Return (X, Y) of the center of cell containing provided text 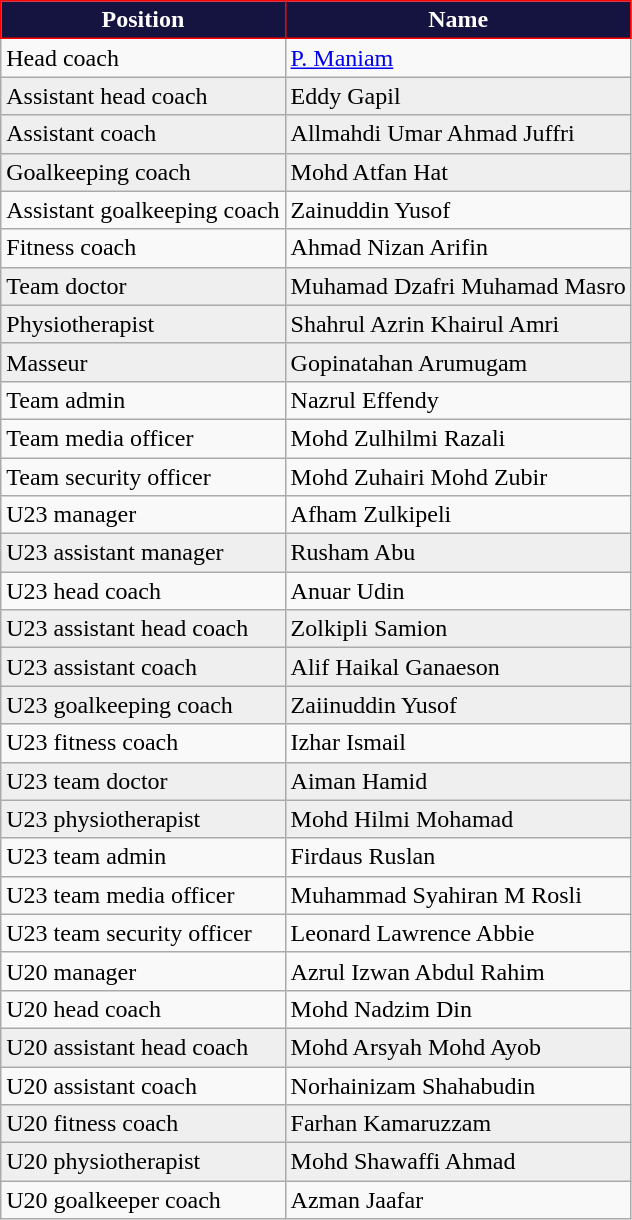
Fitness coach (143, 248)
Masseur (143, 362)
U23 team admin (143, 857)
U23 team media officer (143, 895)
U20 assistant coach (143, 1085)
U20 assistant head coach (143, 1047)
Mohd Zulhilmi Razali (458, 438)
Anuar Udin (458, 591)
Farhan Kamaruzzam (458, 1124)
Mohd Shawaffi Ahmad (458, 1162)
Nazrul Effendy (458, 400)
Mohd Nadzim Din (458, 1009)
Shahrul Azrin Khairul Amri (458, 324)
U23 manager (143, 515)
Mohd Atfan Hat (458, 172)
U23 fitness coach (143, 743)
Alif Haikal Ganaeson (458, 667)
Position (143, 20)
Muhamad Dzafri Muhamad Masro (458, 286)
Mohd Arsyah Mohd Ayob (458, 1047)
Ahmad Nizan Arifin (458, 248)
Assistant goalkeeping coach (143, 210)
U23 physiotherapist (143, 819)
P. Maniam (458, 58)
Zolkipli Samion (458, 629)
Zainuddin Yusof (458, 210)
Head coach (143, 58)
Allmahdi Umar Ahmad Juffri (458, 134)
U23 assistant head coach (143, 629)
U20 goalkeeper coach (143, 1200)
U23 assistant manager (143, 553)
U20 physiotherapist (143, 1162)
Zaiinuddin Yusof (458, 705)
Mohd Hilmi Mohamad (458, 819)
Team security officer (143, 477)
U20 manager (143, 971)
Team doctor (143, 286)
U20 head coach (143, 1009)
U23 goalkeeping coach (143, 705)
U23 assistant coach (143, 667)
Goalkeeping coach (143, 172)
Gopinatahan Arumugam (458, 362)
Assistant head coach (143, 96)
Norhainizam Shahabudin (458, 1085)
Azman Jaafar (458, 1200)
Aiman Hamid (458, 781)
Rusham Abu (458, 553)
Team media officer (143, 438)
Muhammad Syahiran M Rosli (458, 895)
Firdaus Ruslan (458, 857)
Name (458, 20)
Afham Zulkipeli (458, 515)
U23 team doctor (143, 781)
Eddy Gapil (458, 96)
U23 team security officer (143, 933)
Physiotherapist (143, 324)
Azrul Izwan Abdul Rahim (458, 971)
U23 head coach (143, 591)
Assistant coach (143, 134)
U20 fitness coach (143, 1124)
Mohd Zuhairi Mohd Zubir (458, 477)
Izhar Ismail (458, 743)
Team admin (143, 400)
Leonard Lawrence Abbie (458, 933)
